Identify which cell holds the provided text, then report its (x, y) central coordinate. 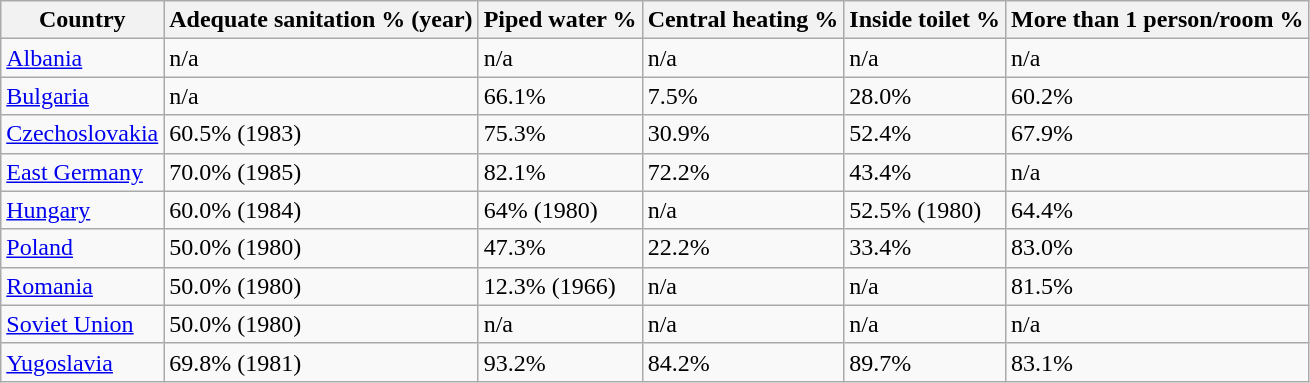
33.4% (925, 248)
70.0% (1985) (321, 172)
Hungary (82, 210)
22.2% (743, 248)
East Germany (82, 172)
28.0% (925, 96)
64% (1980) (560, 210)
89.7% (925, 362)
66.1% (560, 96)
Central heating % (743, 20)
Romania (82, 286)
Adequate sanitation % (year) (321, 20)
64.4% (1158, 210)
52.4% (925, 134)
Bulgaria (82, 96)
43.4% (925, 172)
Poland (82, 248)
83.0% (1158, 248)
72.2% (743, 172)
60.2% (1158, 96)
Inside toilet % (925, 20)
Albania (82, 58)
67.9% (1158, 134)
84.2% (743, 362)
Piped water % (560, 20)
83.1% (1158, 362)
60.0% (1984) (321, 210)
7.5% (743, 96)
Yugoslavia (82, 362)
Czechoslovakia (82, 134)
93.2% (560, 362)
52.5% (1980) (925, 210)
30.9% (743, 134)
47.3% (560, 248)
69.8% (1981) (321, 362)
75.3% (560, 134)
81.5% (1158, 286)
More than 1 person/room % (1158, 20)
60.5% (1983) (321, 134)
Soviet Union (82, 324)
Country (82, 20)
82.1% (560, 172)
12.3% (1966) (560, 286)
